Find where the given text appears and provide that cell's center as [x, y] coordinate. 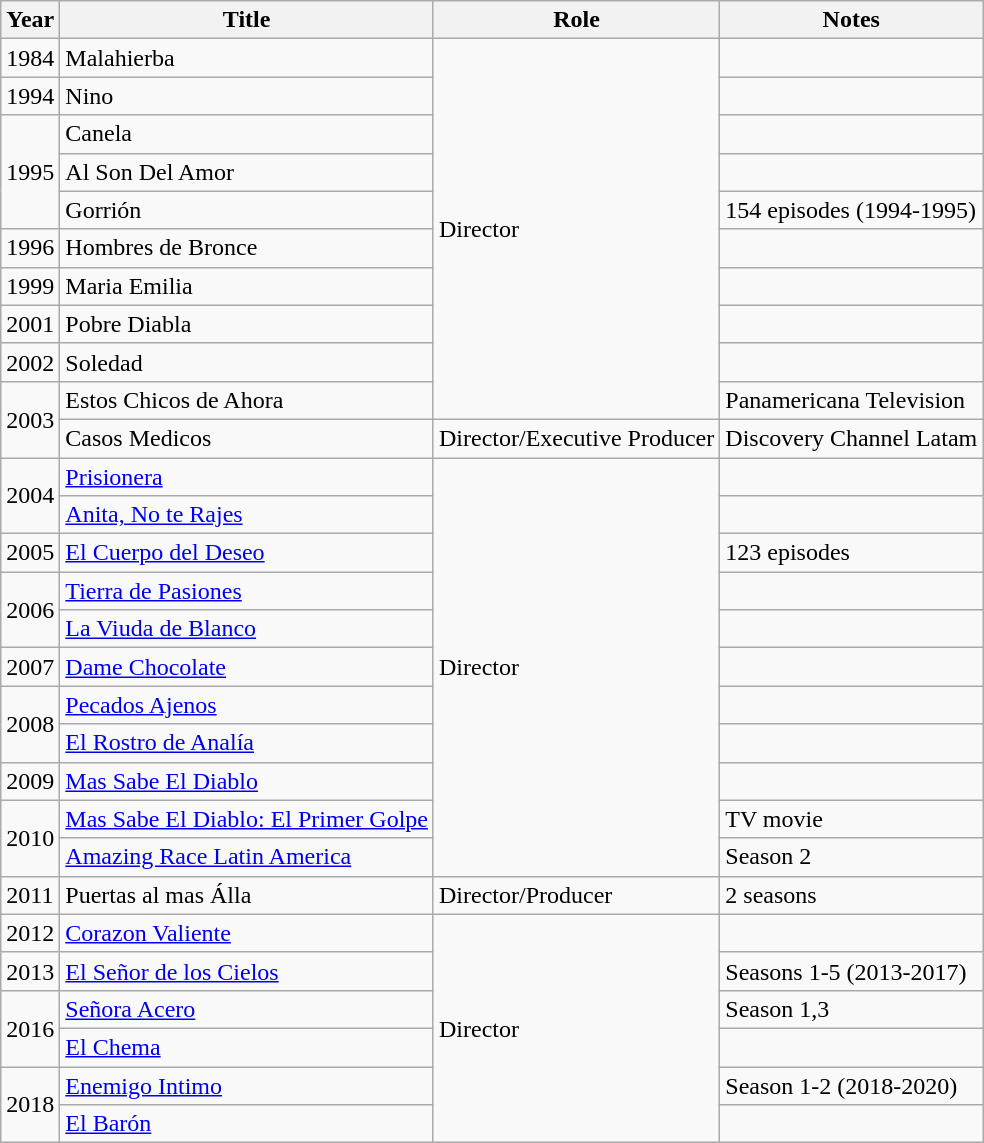
Season 1-2 (2018-2020) [852, 1085]
1994 [30, 96]
Puertas al mas Álla [247, 895]
Year [30, 20]
2008 [30, 724]
Maria Emilia [247, 286]
Dame Chocolate [247, 667]
2012 [30, 933]
1996 [30, 248]
154 episodes (1994-1995) [852, 210]
123 episodes [852, 553]
Al Son Del Amor [247, 172]
Hombres de Bronce [247, 248]
2010 [30, 838]
El Señor de los Cielos [247, 971]
1984 [30, 58]
2011 [30, 895]
Role [576, 20]
Amazing Race Latin America [247, 857]
Corazon Valiente [247, 933]
2003 [30, 419]
El Rostro de Analía [247, 743]
Director/Producer [576, 895]
Señora Acero [247, 1009]
Canela [247, 134]
Casos Medicos [247, 438]
Tierra de Pasiones [247, 591]
La Viuda de Blanco [247, 629]
2013 [30, 971]
Title [247, 20]
Anita, No te Rajes [247, 515]
El Cuerpo del Deseo [247, 553]
Mas Sabe El Diablo [247, 781]
El Chema [247, 1047]
2004 [30, 496]
Nino [247, 96]
Seasons 1-5 (2013-2017) [852, 971]
Pecados Ajenos [247, 705]
1999 [30, 286]
El Barón [247, 1124]
Director/Executive Producer [576, 438]
Pobre Diabla [247, 324]
2 seasons [852, 895]
2001 [30, 324]
2007 [30, 667]
Discovery Channel Latam [852, 438]
TV movie [852, 819]
Mas Sabe El Diablo: El Primer Golpe [247, 819]
Soledad [247, 362]
Season 2 [852, 857]
Enemigo Intimo [247, 1085]
Estos Chicos de Ahora [247, 400]
2005 [30, 553]
Malahierba [247, 58]
Panamericana Television [852, 400]
2009 [30, 781]
Prisionera [247, 477]
2018 [30, 1104]
Season 1,3 [852, 1009]
2002 [30, 362]
1995 [30, 172]
Notes [852, 20]
Gorrión [247, 210]
2016 [30, 1028]
2006 [30, 610]
